Output the [X, Y] coordinate of the center of the cell containing the given text.  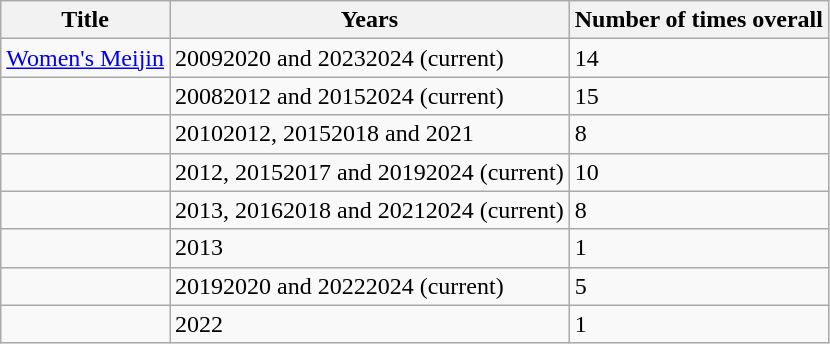
2012, 20152017 and 20192024 (current) [370, 172]
Women's Meijin [86, 58]
2022 [370, 324]
2013, 20162018 and 20212024 (current) [370, 210]
14 [698, 58]
20082012 and 20152024 (current) [370, 96]
15 [698, 96]
20102012, 20152018 and 2021 [370, 134]
20092020 and 20232024 (current) [370, 58]
Number of times overall [698, 20]
Title [86, 20]
2013 [370, 248]
5 [698, 286]
Years [370, 20]
20192020 and 20222024 (current) [370, 286]
10 [698, 172]
